For the text-containing cell, return its midpoint in [x, y] coordinate format. 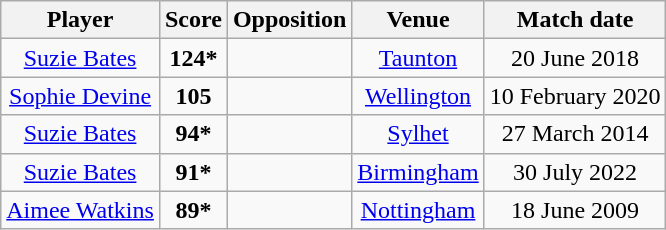
Sylhet [418, 134]
105 [193, 96]
Match date [575, 20]
Birmingham [418, 172]
Nottingham [418, 210]
Wellington [418, 96]
27 March 2014 [575, 134]
18 June 2009 [575, 210]
20 June 2018 [575, 58]
Venue [418, 20]
10 February 2020 [575, 96]
Sophie Devine [80, 96]
91* [193, 172]
Taunton [418, 58]
Score [193, 20]
94* [193, 134]
Aimee Watkins [80, 210]
89* [193, 210]
124* [193, 58]
30 July 2022 [575, 172]
Opposition [289, 20]
Player [80, 20]
